For the text-containing cell, return its midpoint in (x, y) coordinate format. 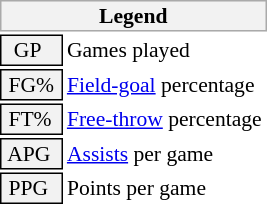
Legend (134, 16)
Games played (166, 50)
FG% (31, 85)
Points per game (166, 188)
FT% (31, 120)
Assists per game (166, 154)
Free-throw percentage (166, 120)
PPG (31, 188)
Field-goal percentage (166, 85)
GP (31, 50)
APG (31, 154)
